Extract the (x, y) coordinate from the center of the cell holding the provided text.  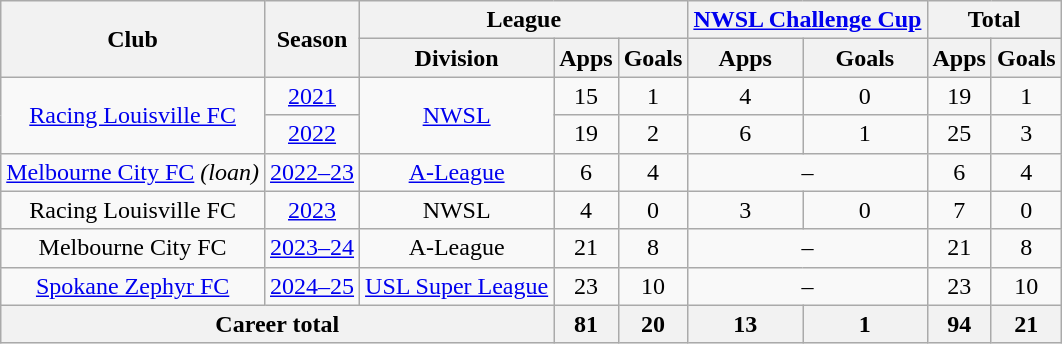
2022–23 (312, 172)
13 (746, 324)
81 (586, 324)
15 (586, 96)
Melbourne City FC (loan) (133, 172)
Division (457, 58)
USL Super League (457, 286)
2022 (312, 134)
2024–25 (312, 286)
20 (653, 324)
League (524, 20)
Club (133, 39)
94 (959, 324)
25 (959, 134)
Melbourne City FC (133, 248)
2023–24 (312, 248)
Total (994, 20)
NWSL Challenge Cup (808, 20)
Spokane Zephyr FC (133, 286)
2 (653, 134)
2023 (312, 210)
Career total (278, 324)
7 (959, 210)
Season (312, 39)
2021 (312, 96)
